Capture the cell that displays the provided text and extract its [X, Y] central coordinate. 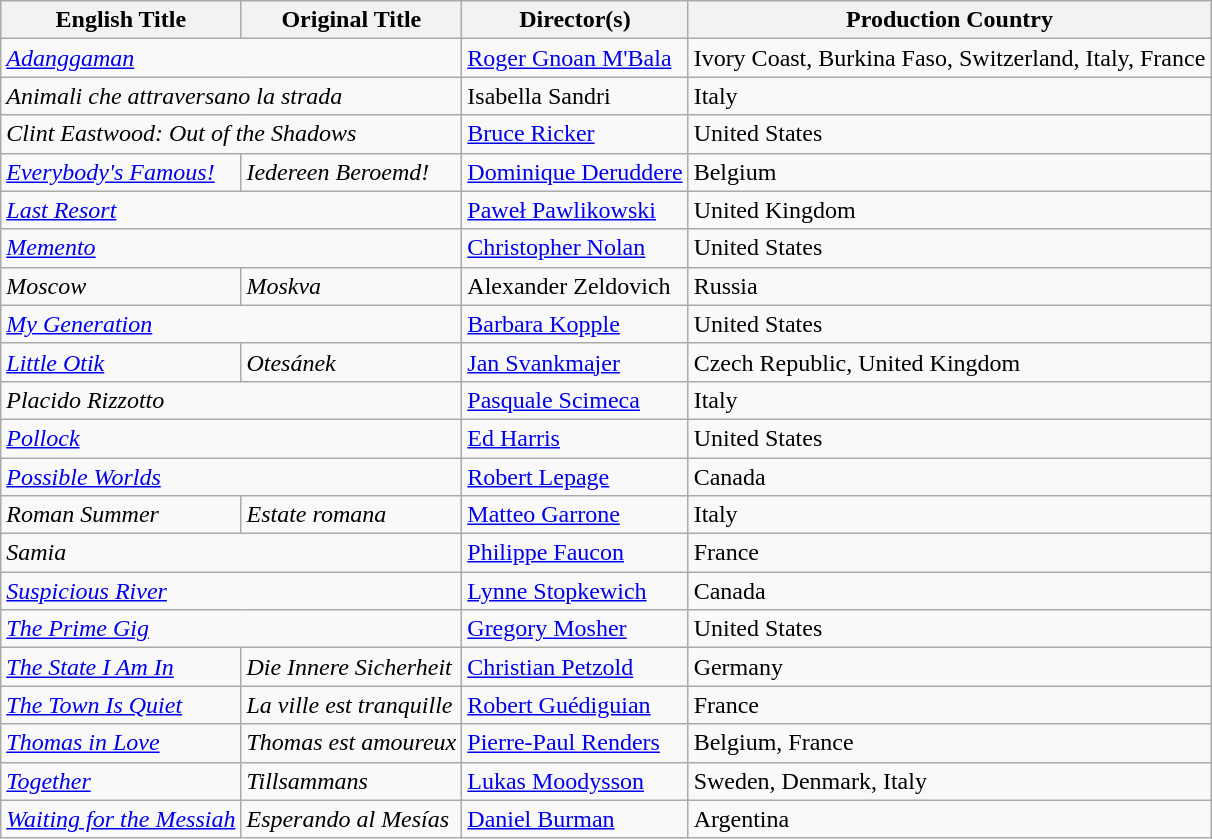
Otesánek [352, 362]
Daniel Burman [575, 819]
Roger Gnoan M'Bala [575, 58]
Little Otik [121, 362]
Together [121, 781]
Thomas in Love [121, 743]
Memento [232, 248]
Isabella Sandri [575, 96]
Robert Guédiguian [575, 705]
Germany [950, 667]
Esperando al Mesías [352, 819]
Dominique Deruddere [575, 172]
Clint Eastwood: Out of the Shadows [232, 134]
Paweł Pawlikowski [575, 210]
Thomas est amoureux [352, 743]
Barbara Kopple [575, 324]
Alexander Zeldovich [575, 286]
English Title [121, 20]
Possible Worlds [232, 477]
Estate romana [352, 515]
My Generation [232, 324]
Belgium [950, 172]
Christian Petzold [575, 667]
Sweden, Denmark, Italy [950, 781]
Adanggaman [232, 58]
Pierre-Paul Renders [575, 743]
Russia [950, 286]
The Town Is Quiet [121, 705]
Samia [232, 553]
Tillsammans [352, 781]
Moscow [121, 286]
Belgium, France [950, 743]
Ed Harris [575, 438]
Pollock [232, 438]
Director(s) [575, 20]
Everybody's Famous! [121, 172]
Gregory Mosher [575, 629]
Waiting for the Messiah [121, 819]
Philippe Faucon [575, 553]
Lynne Stopkewich [575, 591]
Original Title [352, 20]
Placido Rizzotto [232, 400]
United Kingdom [950, 210]
Suspicious River [232, 591]
Robert Lepage [575, 477]
La ville est tranquille [352, 705]
The Prime Gig [232, 629]
Production Country [950, 20]
Pasquale Scimeca [575, 400]
Christopher Nolan [575, 248]
Argentina [950, 819]
Ivory Coast, Burkina Faso, Switzerland, Italy, France [950, 58]
Last Resort [232, 210]
Lukas Moodysson [575, 781]
Die Innere Sicherheit [352, 667]
Czech Republic, United Kingdom [950, 362]
Matteo Garrone [575, 515]
The State I Am In [121, 667]
Jan Svankmajer [575, 362]
Moskva [352, 286]
Iedereen Beroemd! [352, 172]
Roman Summer [121, 515]
Animali che attraversano la strada [232, 96]
Bruce Ricker [575, 134]
